Locate the cell with the specified text and output its [X, Y] center coordinate. 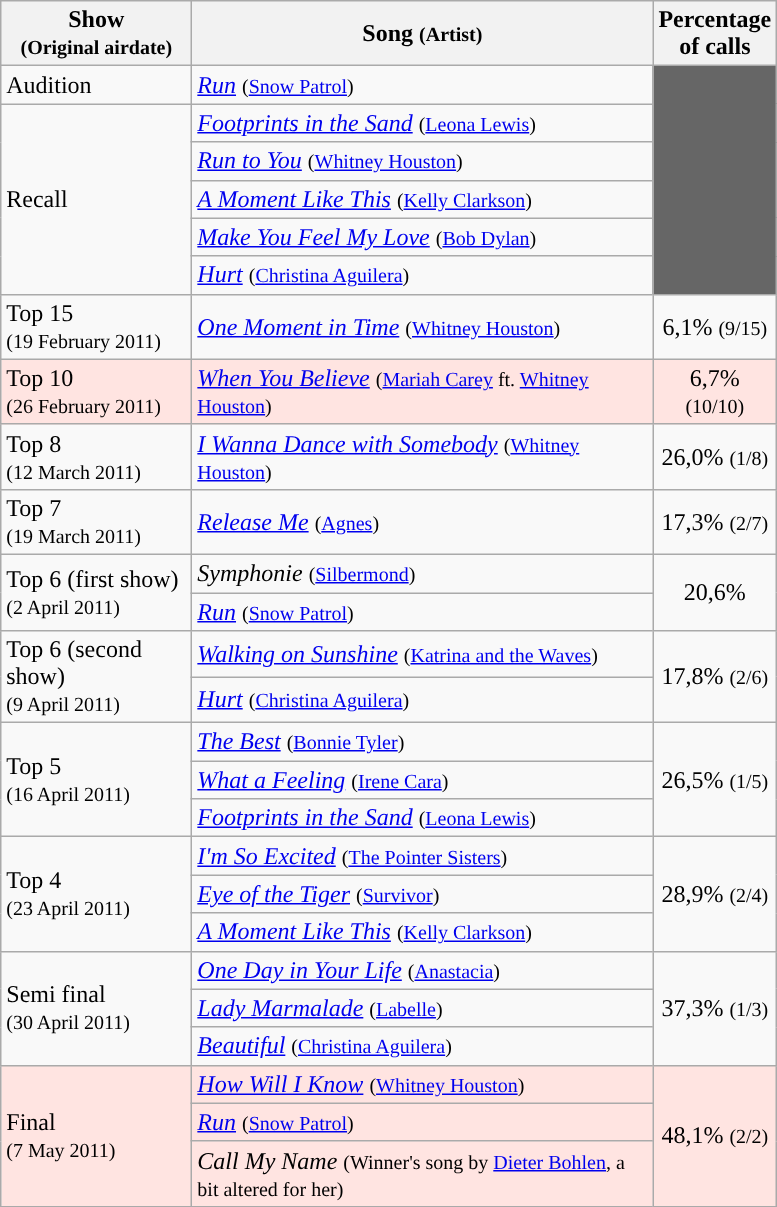
Beautiful (Christina Aguilera) [422, 1046]
17,8% (2/6) [715, 677]
I'm So Excited (The Pointer Sisters) [422, 856]
Top 10(26 February 2011) [96, 392]
Top 15(19 February 2011) [96, 326]
Top 8(12 March 2011) [96, 456]
Call My Name (Winner's song by Dieter Bohlen, a bit altered for her) [422, 1174]
Walking on Sunshine (Katrina and the Waves) [422, 654]
28,9% (2/4) [715, 894]
Top 4(23 April 2011) [96, 894]
The Best (Bonnie Tyler) [422, 742]
Top 5(16 April 2011) [96, 780]
Make You Feel My Love (Bob Dylan) [422, 237]
Top 6 (first show)(2 April 2011) [96, 592]
20,6% [715, 592]
6,1% (9/15) [715, 326]
I Wanna Dance with Somebody (Whitney Houston) [422, 456]
Release Me (Agnes) [422, 522]
Percentage of calls [715, 34]
Recall [96, 199]
Run to You (Whitney Houston) [422, 161]
Semi final(30 April 2011) [96, 1008]
17,3% (2/7) [715, 522]
Song (Artist) [422, 34]
Final(7 May 2011) [96, 1136]
Audition [96, 85]
Show(Original airdate) [96, 34]
Lady Marmalade (Labelle) [422, 1008]
48,1% (2/2) [715, 1136]
What a Feeling (Irene Cara) [422, 780]
One Day in Your Life (Anastacia) [422, 970]
Top 6 (second show)(9 April 2011) [96, 677]
26,5% (1/5) [715, 780]
How Will I Know (Whitney Houston) [422, 1084]
26,0% (1/8) [715, 456]
Top 7(19 March 2011) [96, 522]
When You Believe (Mariah Carey ft. Whitney Houston) [422, 392]
37,3% (1/3) [715, 1008]
Symphonie (Silbermond) [422, 573]
6,7% (10/10) [715, 392]
Eye of the Tiger (Survivor) [422, 894]
One Moment in Time (Whitney Houston) [422, 326]
